Return [X, Y] of the center of cell containing provided text 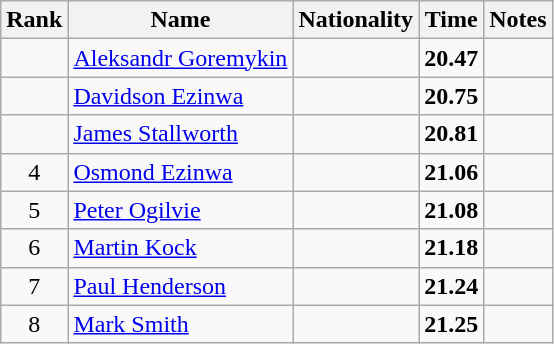
5 [34, 210]
Mark Smith [180, 324]
20.75 [452, 96]
James Stallworth [180, 134]
Paul Henderson [180, 286]
4 [34, 172]
Peter Ogilvie [180, 210]
7 [34, 286]
Martin Kock [180, 248]
Osmond Ezinwa [180, 172]
Rank [34, 20]
20.81 [452, 134]
6 [34, 248]
21.25 [452, 324]
21.18 [452, 248]
20.47 [452, 58]
Nationality [356, 20]
Davidson Ezinwa [180, 96]
Time [452, 20]
Notes [518, 20]
8 [34, 324]
21.08 [452, 210]
Aleksandr Goremykin [180, 58]
21.24 [452, 286]
Name [180, 20]
21.06 [452, 172]
